Pinpoint the cell where the given text exists, returning its [x, y] midpoint coordinate. 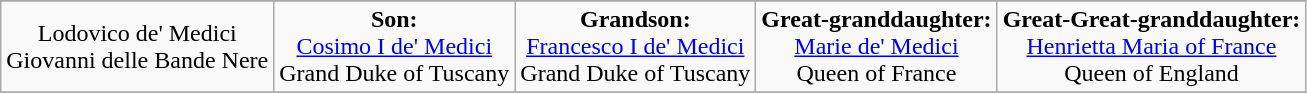
Great-granddaughter:Marie de' MediciQueen of France [876, 47]
Grandson:Francesco I de' MediciGrand Duke of Tuscany [636, 47]
Son:Cosimo I de' MediciGrand Duke of Tuscany [394, 47]
Lodovico de' MediciGiovanni delle Bande Nere [138, 47]
Great-Great-granddaughter:Henrietta Maria of FranceQueen of England [1152, 47]
